Capture the cell that displays the provided text and extract its [x, y] central coordinate. 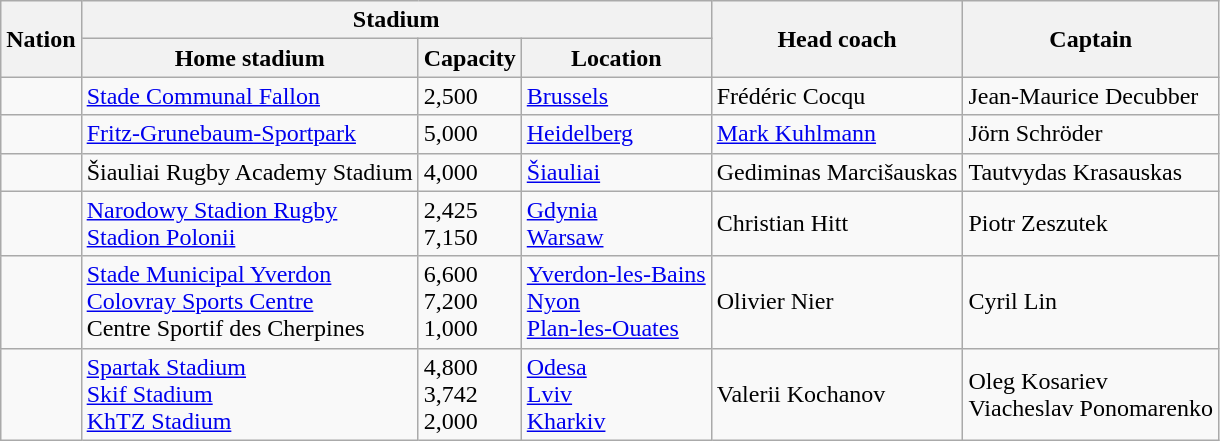
4,800 3,742 2,000 [470, 394]
Frédéric Cocqu [837, 96]
Jörn Schröder [1091, 134]
Narodowy Stadion Rugby Stadion Polonii [250, 224]
Head coach [837, 39]
Jean-Maurice Decubber [1091, 96]
Tautvydas Krasauskas [1091, 172]
6,600 7,200 1,000 [470, 302]
Šiauliai [616, 172]
Captain [1091, 39]
Location [616, 58]
Fritz-Grunebaum-Sportpark [250, 134]
Oleg KosarievViacheslav Ponomarenko [1091, 394]
2,425 7,150 [470, 224]
5,000 [470, 134]
Gediminas Marcišauskas [837, 172]
Šiauliai Rugby Academy Stadium [250, 172]
Gdynia Warsaw [616, 224]
Piotr Zeszutek [1091, 224]
Brussels [616, 96]
Christian Hitt [837, 224]
Yverdon-les-Bains Nyon Plan-les-Ouates [616, 302]
Odesa Lviv Kharkiv [616, 394]
Cyril Lin [1091, 302]
Nation [41, 39]
2,500 [470, 96]
Stade Municipal Yverdon Colovray Sports Centre Centre Sportif des Cherpines [250, 302]
Heidelberg [616, 134]
Olivier Nier [837, 302]
Valerii Kochanov [837, 394]
Stadium [396, 20]
Mark Kuhlmann [837, 134]
4,000 [470, 172]
Stade Communal Fallon [250, 96]
Spartak Stadium Skif Stadium KhTZ Stadium [250, 394]
Home stadium [250, 58]
Capacity [470, 58]
